Provide the (x, y) coordinate of the cell's center where the given text is located.  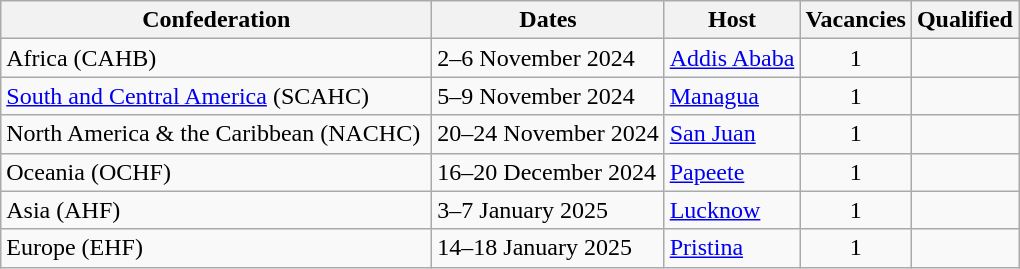
Lucknow (732, 210)
Oceania (OCHF) (216, 172)
South and Central America (SCAHC) (216, 96)
North America & the Caribbean (NACHC) (216, 134)
San Juan (732, 134)
5–9 November 2024 (548, 96)
3–7 January 2025 (548, 210)
Pristina (732, 248)
Asia (AHF) (216, 210)
Dates (548, 20)
14–18 January 2025 (548, 248)
Qualified (964, 20)
Europe (EHF) (216, 248)
Confederation (216, 20)
Papeete (732, 172)
2–6 November 2024 (548, 58)
Managua (732, 96)
16–20 December 2024 (548, 172)
20–24 November 2024 (548, 134)
Africa (CAHB) (216, 58)
Addis Ababa (732, 58)
Host (732, 20)
Vacancies (856, 20)
